Determine the (x, y) coordinate at the center of the cell enclosing the given text.  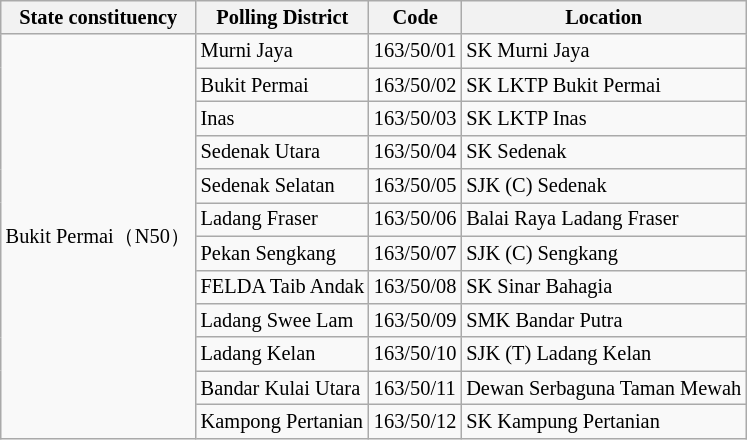
Dewan Serbaguna Taman Mewah (604, 388)
Location (604, 17)
SJK (T) Ladang Kelan (604, 354)
163/50/02 (415, 85)
Bukit Permai（N50） (98, 236)
163/50/11 (415, 388)
SJK (C) Sedenak (604, 186)
Ladang Fraser (282, 219)
SMK Bandar Putra (604, 320)
Bukit Permai (282, 85)
163/50/12 (415, 421)
SJK (C) Sengkang (604, 253)
163/50/09 (415, 320)
Inas (282, 118)
163/50/08 (415, 287)
Sedenak Selatan (282, 186)
SK LKTP Bukit Permai (604, 85)
SK Sedenak (604, 152)
163/50/07 (415, 253)
Balai Raya Ladang Fraser (604, 219)
Ladang Kelan (282, 354)
Code (415, 17)
SK Kampung Pertanian (604, 421)
FELDA Taib Andak (282, 287)
Murni Jaya (282, 51)
Sedenak Utara (282, 152)
SK Sinar Bahagia (604, 287)
Pekan Sengkang (282, 253)
State constituency (98, 17)
163/50/05 (415, 186)
SK LKTP Inas (604, 118)
SK Murni Jaya (604, 51)
163/50/03 (415, 118)
163/50/10 (415, 354)
163/50/01 (415, 51)
Ladang Swee Lam (282, 320)
Bandar Kulai Utara (282, 388)
Polling District (282, 17)
163/50/04 (415, 152)
163/50/06 (415, 219)
Kampong Pertanian (282, 421)
